Output the (x, y) coordinate of the center of the cell containing the given text.  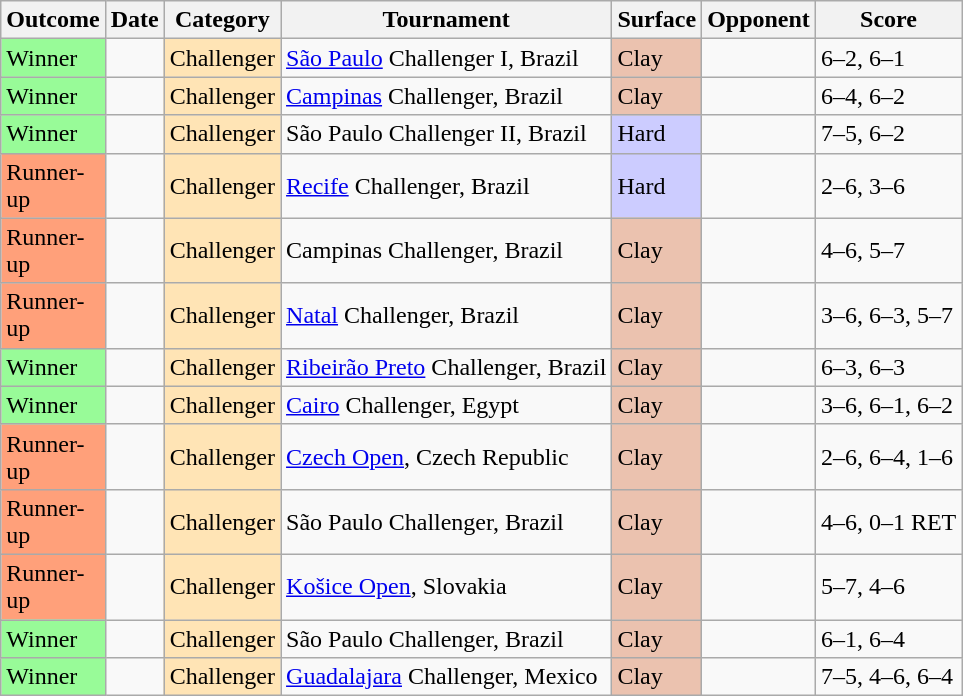
Cairo Challenger, Egypt (446, 405)
Czech Open, Czech Republic (446, 456)
6–4, 6–2 (888, 96)
Ribeirão Preto Challenger, Brazil (446, 367)
4–6, 5–7 (888, 250)
Recife Challenger, Brazil (446, 186)
Date (134, 20)
6–3, 6–3 (888, 367)
Tournament (446, 20)
3–6, 6–3, 5–7 (888, 316)
Košice Open, Slovakia (446, 586)
Surface (657, 20)
São Paulo Challenger II, Brazil (446, 134)
São Paulo Challenger I, Brazil (446, 58)
6–2, 6–1 (888, 58)
5–7, 4–6 (888, 586)
7–5, 4–6, 6–4 (888, 677)
7–5, 6–2 (888, 134)
2–6, 3–6 (888, 186)
Category (222, 20)
3–6, 6–1, 6–2 (888, 405)
6–1, 6–4 (888, 639)
2–6, 6–4, 1–6 (888, 456)
Opponent (759, 20)
Natal Challenger, Brazil (446, 316)
Outcome (53, 20)
4–6, 0–1 RET (888, 522)
Guadalajara Challenger, Mexico (446, 677)
Score (888, 20)
